For the text-containing cell, return its midpoint in (x, y) coordinate format. 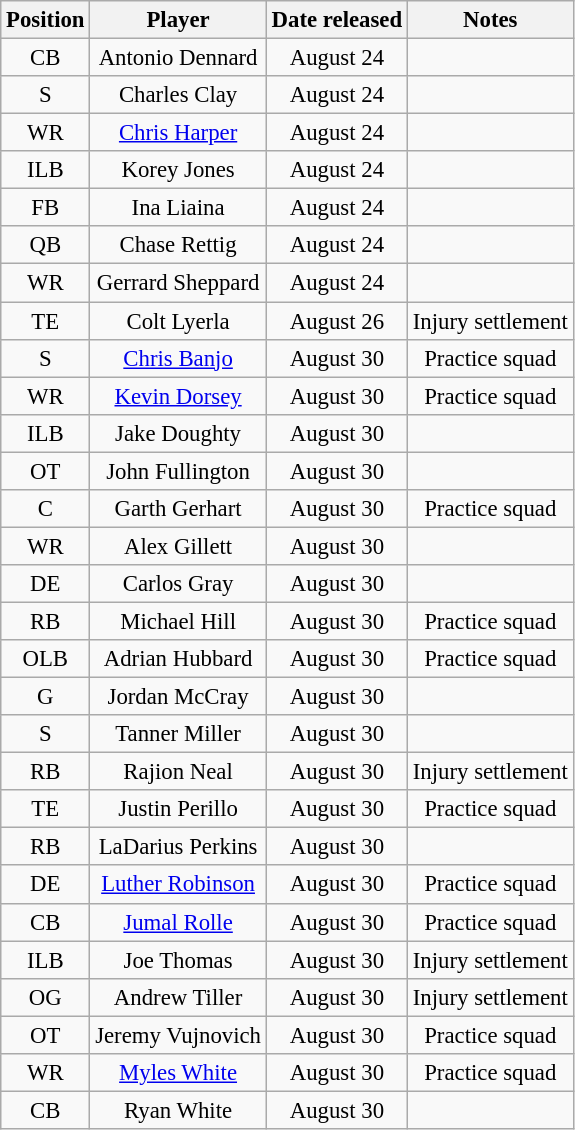
Chris Harper (178, 133)
Alex Gillett (178, 546)
August 26 (336, 321)
C (46, 509)
Kevin Dorsey (178, 396)
Michael Hill (178, 621)
Garth Gerhart (178, 509)
Luther Robinson (178, 885)
OG (46, 997)
Notes (490, 20)
Jake Doughty (178, 433)
John Fullington (178, 471)
Andrew Tiller (178, 997)
Antonio Dennard (178, 58)
OLB (46, 659)
Rajion Neal (178, 772)
LaDarius Perkins (178, 847)
Tanner Miller (178, 734)
Charles Clay (178, 95)
Korey Jones (178, 170)
Chris Banjo (178, 358)
Adrian Hubbard (178, 659)
FB (46, 208)
Joe Thomas (178, 960)
Jumal Rolle (178, 922)
Player (178, 20)
Date released (336, 20)
Myles White (178, 1073)
Carlos Gray (178, 584)
Justin Perillo (178, 809)
G (46, 697)
Colt Lyerla (178, 321)
Chase Rettig (178, 245)
Ryan White (178, 1110)
Jeremy Vujnovich (178, 1035)
Position (46, 20)
Ina Liaina (178, 208)
QB (46, 245)
Gerrard Sheppard (178, 283)
Jordan McCray (178, 697)
